Search for the cell housing the specified text and yield its [X, Y] center coordinate. 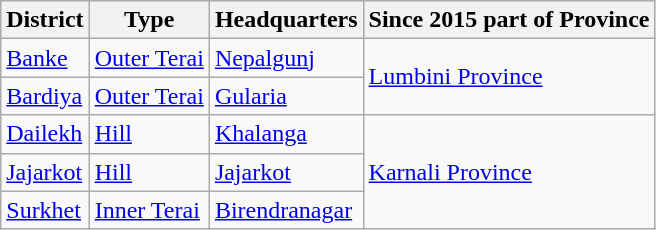
Lumbini Province [509, 77]
Gularia [286, 96]
Type [149, 20]
Bardiya [45, 96]
District [45, 20]
Surkhet [45, 210]
Since 2015 part of Province [509, 20]
Birendranagar [286, 210]
Karnali Province [509, 172]
Khalanga [286, 134]
Nepalgunj [286, 58]
Inner Terai [149, 210]
Banke [45, 58]
Headquarters [286, 20]
Dailekh [45, 134]
